Pinpoint the cell where the given text exists, returning its [X, Y] midpoint coordinate. 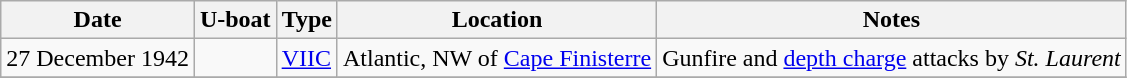
U-boat [235, 20]
Notes [892, 20]
27 December 1942 [98, 58]
Date [98, 20]
Type [306, 20]
VIIC [306, 58]
Location [496, 20]
Gunfire and depth charge attacks by St. Laurent [892, 58]
Atlantic, NW of Cape Finisterre [496, 58]
